Return (x, y) of the center of cell containing provided text 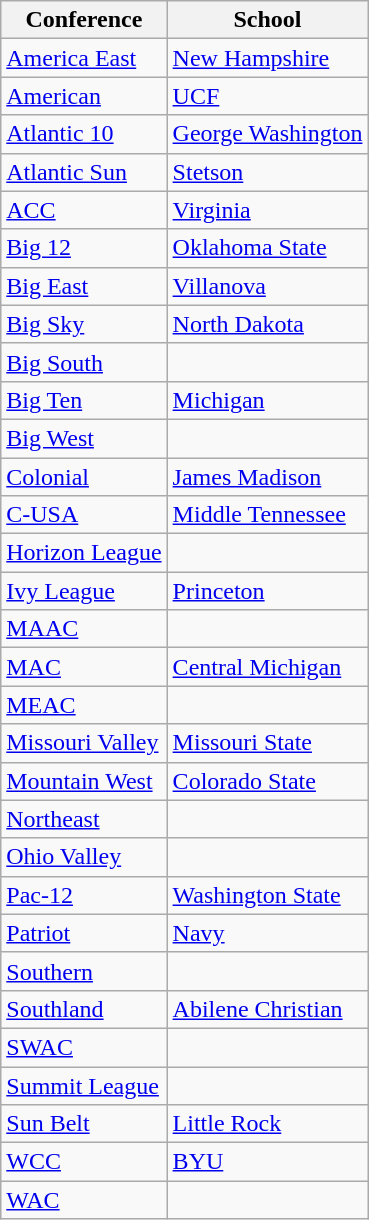
Princeton (268, 591)
North Dakota (268, 324)
BYU (268, 1162)
Virginia (268, 210)
American (84, 96)
ACC (84, 210)
Patriot (84, 933)
Navy (268, 933)
MAC (84, 667)
Sun Belt (84, 1124)
Stetson (268, 172)
Pac-12 (84, 895)
Big East (84, 286)
Missouri Valley (84, 743)
Missouri State (268, 743)
Colorado State (268, 781)
Ivy League (84, 591)
Villanova (268, 286)
Summit League (84, 1085)
Southland (84, 1009)
Atlantic 10 (84, 134)
Conference (84, 20)
New Hampshire (268, 58)
Michigan (268, 400)
Big West (84, 438)
Central Michigan (268, 667)
Middle Tennessee (268, 515)
Abilene Christian (268, 1009)
Southern (84, 971)
Washington State (268, 895)
Oklahoma State (268, 248)
Little Rock (268, 1124)
Northeast (84, 819)
MAAC (84, 629)
UCF (268, 96)
Big Ten (84, 400)
Big 12 (84, 248)
WCC (84, 1162)
Big Sky (84, 324)
Mountain West (84, 781)
Atlantic Sun (84, 172)
James Madison (268, 477)
Ohio Valley (84, 857)
America East (84, 58)
Colonial (84, 477)
Big South (84, 362)
School (268, 20)
George Washington (268, 134)
C-USA (84, 515)
SWAC (84, 1047)
WAC (84, 1200)
MEAC (84, 705)
Horizon League (84, 553)
